Return the [X, Y] coordinate for the center point of the cell that contains the specified text.  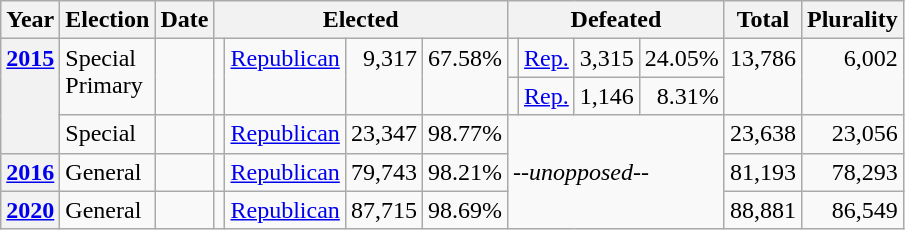
88,881 [762, 210]
8.31% [682, 96]
98.77% [464, 134]
Defeated [616, 20]
Special [108, 134]
23,638 [762, 134]
79,743 [384, 172]
2020 [30, 210]
98.21% [464, 172]
67.58% [464, 77]
23,347 [384, 134]
Plurality [852, 20]
Year [30, 20]
1,146 [606, 96]
Elected [361, 20]
86,549 [852, 210]
98.69% [464, 210]
3,315 [606, 58]
2016 [30, 172]
24.05% [682, 58]
--unopposed-- [616, 172]
6,002 [852, 77]
SpecialPrimary [108, 77]
13,786 [762, 77]
81,193 [762, 172]
Election [108, 20]
78,293 [852, 172]
23,056 [852, 134]
9,317 [384, 77]
Total [762, 20]
Date [184, 20]
87,715 [384, 210]
2015 [30, 96]
